Return the [x, y] coordinate for the center point of the cell that contains the specified text.  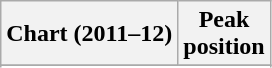
Chart (2011–12) [90, 34]
Peakposition [224, 34]
